Detect which cell encompasses the target text, then output its (X, Y) center coordinate. 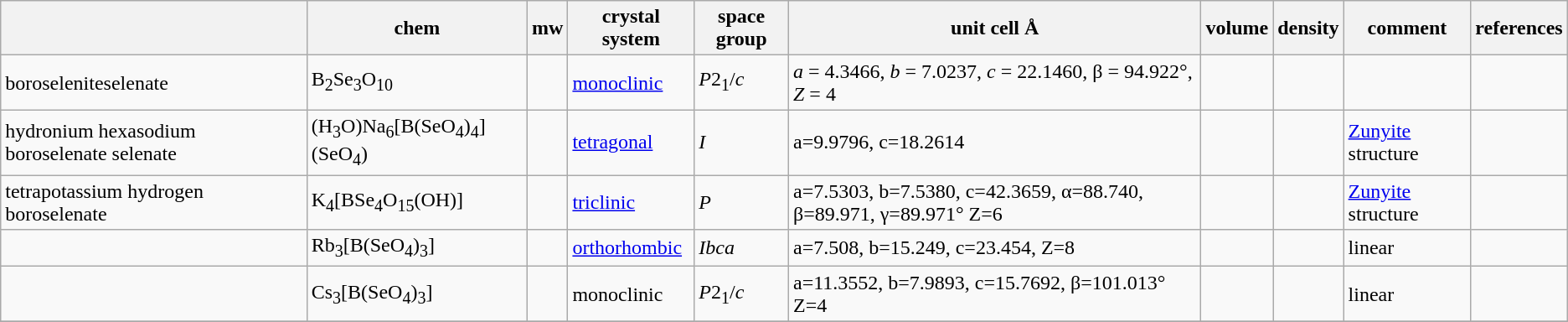
comment (1407, 29)
references (1519, 29)
K4[BSe4O15(OH)] (417, 201)
volume (1237, 29)
I (742, 143)
density (1308, 29)
triclinic (632, 201)
Ibca (742, 248)
mw (547, 29)
P (742, 201)
Rb3[B(SeO4)3] (417, 248)
hydronium hexasodium boroselenate selenate (154, 143)
unit cell Å (994, 29)
a=11.3552, b=7.9893, c=15.7692, β=101.013° Z=4 (994, 293)
a=7.5303, b=7.5380, c=42.3659, α=88.740, β=89.971, γ=89.971° Z=6 (994, 201)
Cs3[B(SeO4)3] (417, 293)
a = 4.3466, b = 7.0237, c = 22.1460, β = 94.922°, Z = 4 (994, 82)
tetragonal (632, 143)
tetrapotassium hydrogen boroselenate (154, 201)
crystal system (632, 29)
orthorhombic (632, 248)
space group (742, 29)
boroseleniteselenate (154, 82)
chem (417, 29)
B2Se3O10 (417, 82)
a=7.508, b=15.249, c=23.454, Z=8 (994, 248)
(H3O)Na6[B(SeO4)4](SeO4) (417, 143)
a=9.9796, c=18.2614 (994, 143)
